Pinpoint the cell where the given text exists, returning its (X, Y) midpoint coordinate. 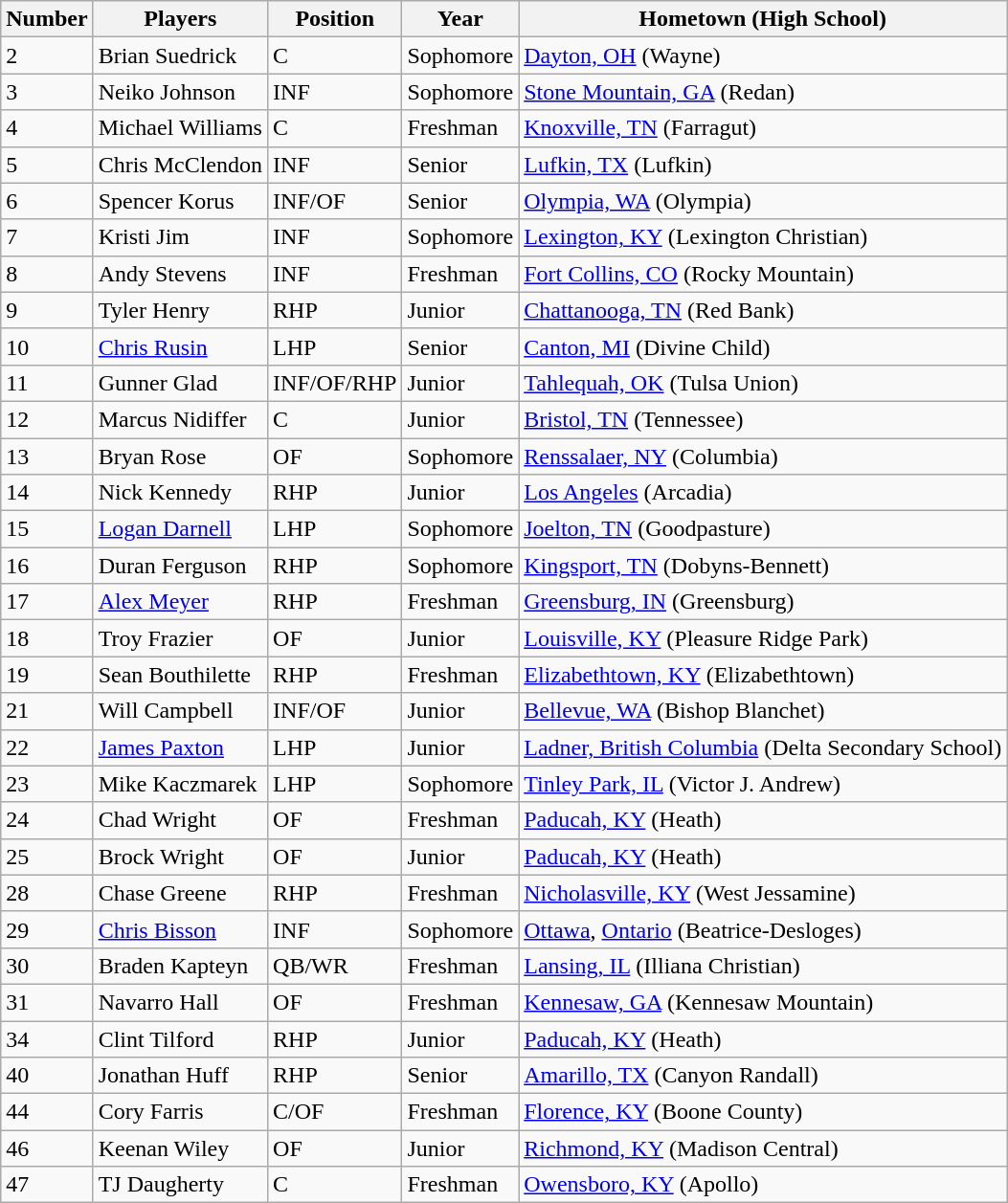
Los Angeles (Arcadia) (763, 493)
Troy Frazier (180, 638)
Jonathan Huff (180, 1076)
19 (47, 675)
40 (47, 1076)
15 (47, 529)
Kennesaw, GA (Kennesaw Mountain) (763, 1002)
Chris Rusin (180, 346)
10 (47, 346)
Logan Darnell (180, 529)
Tahlequah, OK (Tulsa Union) (763, 383)
Number (47, 19)
Kingsport, TN (Dobyns-Bennett) (763, 566)
Lansing, IL (Illiana Christian) (763, 966)
6 (47, 201)
Richmond, KY (Madison Central) (763, 1148)
Neiko Johnson (180, 92)
Mike Kaczmarek (180, 784)
21 (47, 711)
28 (47, 893)
3 (47, 92)
47 (47, 1185)
Gunner Glad (180, 383)
Year (460, 19)
Louisville, KY (Pleasure Ridge Park) (763, 638)
46 (47, 1148)
Joelton, TN (Goodpasture) (763, 529)
Chad Wright (180, 820)
Canton, MI (Divine Child) (763, 346)
Navarro Hall (180, 1002)
16 (47, 566)
Ladner, British Columbia (Delta Secondary School) (763, 747)
Bellevue, WA (Bishop Blanchet) (763, 711)
8 (47, 274)
Nicholasville, KY (West Jessamine) (763, 893)
Owensboro, KY (Apollo) (763, 1185)
Chris McClendon (180, 165)
34 (47, 1038)
Alex Meyer (180, 602)
Kristi Jim (180, 237)
Chris Bisson (180, 929)
Andy Stevens (180, 274)
Duran Ferguson (180, 566)
Olympia, WA (Olympia) (763, 201)
Cory Farris (180, 1112)
TJ Daugherty (180, 1185)
Renssalaer, NY (Columbia) (763, 457)
23 (47, 784)
Knoxville, TN (Farragut) (763, 128)
Lufkin, TX (Lufkin) (763, 165)
Braden Kapteyn (180, 966)
29 (47, 929)
12 (47, 419)
24 (47, 820)
Fort Collins, CO (Rocky Mountain) (763, 274)
INF/OF/RHP (335, 383)
18 (47, 638)
Amarillo, TX (Canyon Randall) (763, 1076)
Clint Tilford (180, 1038)
Bryan Rose (180, 457)
Position (335, 19)
9 (47, 310)
14 (47, 493)
31 (47, 1002)
44 (47, 1112)
17 (47, 602)
Brock Wright (180, 857)
Hometown (High School) (763, 19)
Brian Suedrick (180, 56)
Florence, KY (Boone County) (763, 1112)
4 (47, 128)
22 (47, 747)
QB/WR (335, 966)
5 (47, 165)
Tinley Park, IL (Victor J. Andrew) (763, 784)
Stone Mountain, GA (Redan) (763, 92)
Elizabethtown, KY (Elizabethtown) (763, 675)
Nick Kennedy (180, 493)
Chase Greene (180, 893)
Chattanooga, TN (Red Bank) (763, 310)
11 (47, 383)
2 (47, 56)
30 (47, 966)
13 (47, 457)
Tyler Henry (180, 310)
Greensburg, IN (Greensburg) (763, 602)
Dayton, OH (Wayne) (763, 56)
Marcus Nidiffer (180, 419)
25 (47, 857)
Sean Bouthilette (180, 675)
7 (47, 237)
James Paxton (180, 747)
Keenan Wiley (180, 1148)
Lexington, KY (Lexington Christian) (763, 237)
Bristol, TN (Tennessee) (763, 419)
Michael Williams (180, 128)
Players (180, 19)
Will Campbell (180, 711)
Spencer Korus (180, 201)
Ottawa, Ontario (Beatrice-Desloges) (763, 929)
C/OF (335, 1112)
